Determine the (X, Y) coordinate at the center of the cell enclosing the given text.  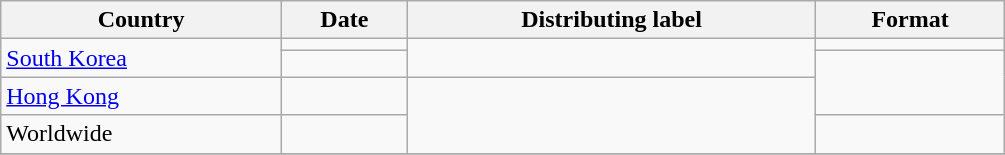
Worldwide (142, 134)
South Korea (142, 58)
Country (142, 20)
Hong Kong (142, 96)
Date (344, 20)
Format (910, 20)
Distributing label (612, 20)
